From the cell containing the given text, extract its center point as (x, y) coordinate. 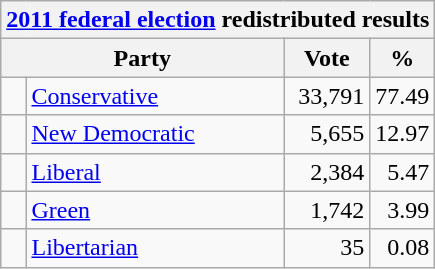
5.47 (402, 172)
2011 federal election redistributed results (218, 20)
Libertarian (155, 248)
0.08 (402, 248)
5,655 (327, 134)
1,742 (327, 210)
% (402, 58)
New Democratic (155, 134)
35 (327, 248)
2,384 (327, 172)
Conservative (155, 96)
3.99 (402, 210)
Green (155, 210)
Party (142, 58)
Vote (327, 58)
77.49 (402, 96)
Liberal (155, 172)
33,791 (327, 96)
12.97 (402, 134)
